Scan for the cell matching the given text and deliver its [x, y] coordinate at center. 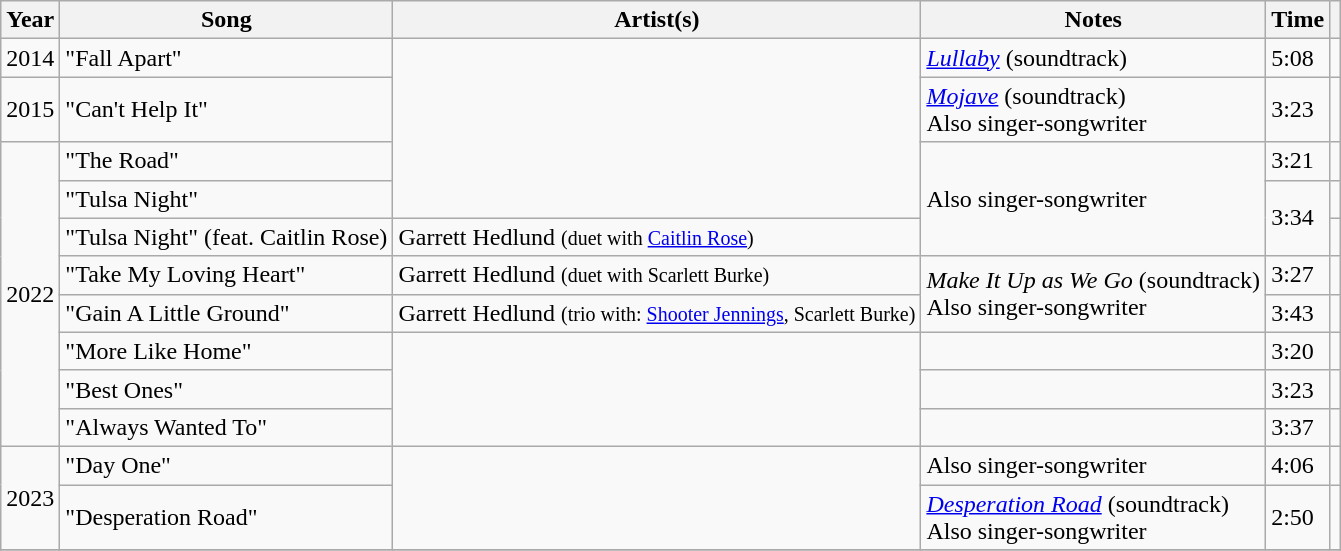
Desperation Road (soundtrack)Also singer-songwriter [1094, 516]
"More Like Home" [226, 351]
Garrett Hedlund (duet with Scarlett Burke) [657, 275]
Make It Up as We Go (soundtrack)Also singer-songwriter [1094, 294]
3:21 [1298, 161]
"Fall Apart" [226, 58]
3:27 [1298, 275]
"Can't Help It" [226, 110]
Artist(s) [657, 20]
"Day One" [226, 465]
2022 [30, 294]
Garrett Hedlund (trio with: Shooter Jennings, Scarlett Burke) [657, 313]
"Desperation Road" [226, 516]
2014 [30, 58]
"Always Wanted To" [226, 427]
3:43 [1298, 313]
Mojave (soundtrack)Also singer-songwriter [1094, 110]
5:08 [1298, 58]
2015 [30, 110]
Year [30, 20]
3:37 [1298, 427]
Notes [1094, 20]
"Tulsa Night" (feat. Caitlin Rose) [226, 237]
4:06 [1298, 465]
"Tulsa Night" [226, 199]
Song [226, 20]
2023 [30, 498]
2:50 [1298, 516]
"The Road" [226, 161]
"Best Ones" [226, 389]
Time [1298, 20]
3:34 [1298, 218]
3:20 [1298, 351]
"Gain A Little Ground" [226, 313]
"Take My Loving Heart" [226, 275]
Lullaby (soundtrack) [1094, 58]
Garrett Hedlund (duet with Caitlin Rose) [657, 237]
